Capture the cell that displays the provided text and extract its (x, y) central coordinate. 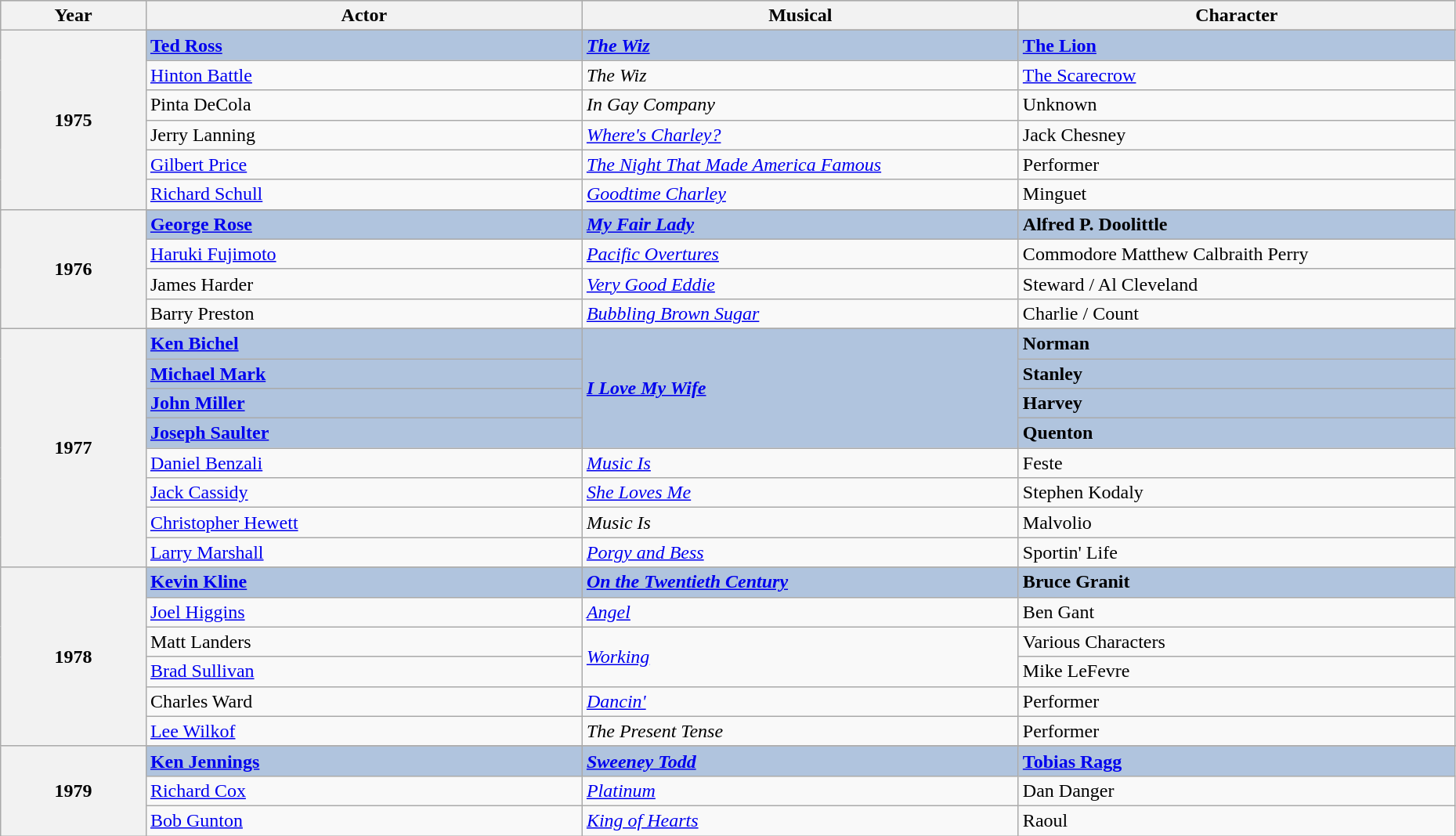
Charlie / Count (1236, 313)
Year (74, 16)
On the Twentieth Century (800, 582)
1977 (74, 447)
Malvolio (1236, 523)
Bruce Granit (1236, 582)
Charles Ward (363, 701)
1975 (74, 120)
Matt Landers (363, 642)
Dan Danger (1236, 791)
Platinum (800, 791)
Porgy and Bess (800, 552)
Ken Jennings (363, 761)
Tobias Ragg (1236, 761)
Jack Cassidy (363, 493)
Working (800, 657)
Richard Schull (363, 194)
Lee Wilkof (363, 731)
Harvey (1236, 404)
Jack Chesney (1236, 135)
The Present Tense (800, 731)
My Fair Lady (800, 224)
Mike LeFevre (1236, 671)
George Rose (363, 224)
1978 (74, 657)
Ted Ross (363, 45)
The Night That Made America Famous (800, 165)
Bubbling Brown Sugar (800, 313)
Sportin' Life (1236, 552)
Very Good Eddie (800, 284)
James Harder (363, 284)
Pinta DeCola (363, 105)
Brad Sullivan (363, 671)
1979 (74, 791)
1976 (74, 269)
In Gay Company (800, 105)
Quenton (1236, 433)
Joel Higgins (363, 612)
She Loves Me (800, 493)
Bob Gunton (363, 820)
Commodore Matthew Calbraith Perry (1236, 254)
Joseph Saulter (363, 433)
Norman (1236, 343)
Musical (800, 16)
Sweeney Todd (800, 761)
Christopher Hewett (363, 523)
Steward / Al Cleveland (1236, 284)
I Love My Wife (800, 388)
Gilbert Price (363, 165)
John Miller (363, 404)
Ken Bichel (363, 343)
Richard Cox (363, 791)
Stephen Kodaly (1236, 493)
Feste (1236, 463)
The Scarecrow (1236, 75)
Actor (363, 16)
Alfred P. Doolittle (1236, 224)
Minguet (1236, 194)
Barry Preston (363, 313)
Kevin Kline (363, 582)
Dancin' (800, 701)
Daniel Benzali (363, 463)
Jerry Lanning (363, 135)
Character (1236, 16)
Raoul (1236, 820)
Haruki Fujimoto (363, 254)
King of Hearts (800, 820)
Pacific Overtures (800, 254)
Larry Marshall (363, 552)
Angel (800, 612)
The Lion (1236, 45)
Michael Mark (363, 374)
Hinton Battle (363, 75)
Ben Gant (1236, 612)
Unknown (1236, 105)
Various Characters (1236, 642)
Where's Charley? (800, 135)
Goodtime Charley (800, 194)
Stanley (1236, 374)
